Identify which cell holds the provided text, then report its (x, y) central coordinate. 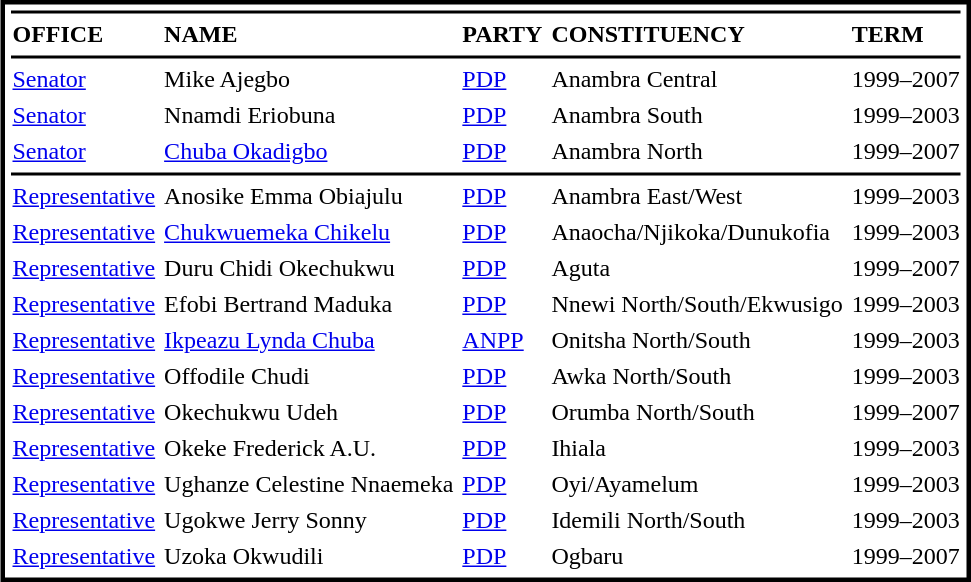
ANPP (502, 341)
Anambra East/West (697, 197)
Offodile Chudi (309, 377)
Aguta (697, 269)
Ogbaru (697, 557)
NAME (309, 35)
Ikpeazu Lynda Chuba (309, 341)
Anambra South (697, 115)
Nnewi North/South/Ekwusigo (697, 305)
Ughanze Celestine Nnaemeka (309, 485)
Okeke Frederick A.U. (309, 449)
Uzoka Okwudili (309, 557)
TERM (906, 35)
Ugokwe Jerry Sonny (309, 521)
PARTY (502, 35)
Okechukwu Udeh (309, 413)
Orumba North/South (697, 413)
Onitsha North/South (697, 341)
Anaocha/Njikoka/Dunukofia (697, 233)
CONSTITUENCY (697, 35)
Anambra Central (697, 79)
Oyi/Ayamelum (697, 485)
Ihiala (697, 449)
Chuba Okadigbo (309, 151)
Anosike Emma Obiajulu (309, 197)
Nnamdi Eriobuna (309, 115)
OFFICE (84, 35)
Idemili North/South (697, 521)
Awka North/South (697, 377)
Efobi Bertrand Maduka (309, 305)
Anambra North (697, 151)
Mike Ajegbo (309, 79)
Duru Chidi Okechukwu (309, 269)
Chukwuemeka Chikelu (309, 233)
